For the text-containing cell, return its midpoint in [x, y] coordinate format. 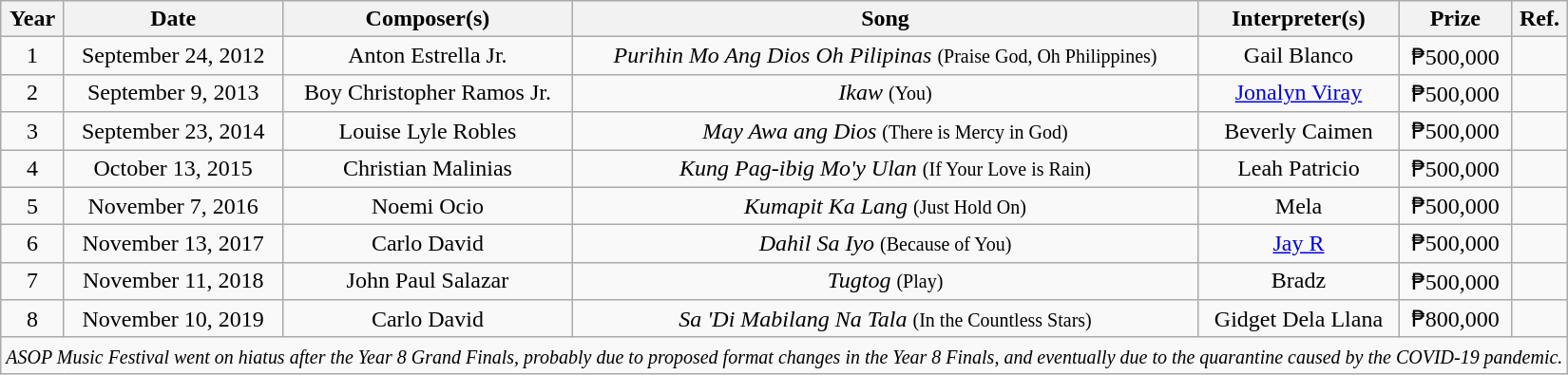
5 [32, 206]
Gail Blanco [1298, 56]
November 13, 2017 [173, 244]
Year [32, 19]
September 24, 2012 [173, 56]
Noemi Ocio [428, 206]
May Awa ang Dios (There is Mercy in God) [886, 131]
Kung Pag-ibig Mo'y Ulan (If Your Love is Rain) [886, 169]
September 9, 2013 [173, 93]
Mela [1298, 206]
Jay R [1298, 244]
Ikaw (You) [886, 93]
November 7, 2016 [173, 206]
Sa 'Di Mabilang Na Tala (In the Countless Stars) [886, 319]
Kumapit Ka Lang (Just Hold On) [886, 206]
1 [32, 56]
Leah Patricio [1298, 169]
John Paul Salazar [428, 281]
Beverly Caimen [1298, 131]
₱800,000 [1456, 319]
Song [886, 19]
October 13, 2015 [173, 169]
Purihin Mo Ang Dios Oh Pilipinas (Praise God, Oh Philippines) [886, 56]
Tugtog (Play) [886, 281]
Gidget Dela Llana [1298, 319]
Anton Estrella Jr. [428, 56]
6 [32, 244]
7 [32, 281]
Ref. [1539, 19]
September 23, 2014 [173, 131]
8 [32, 319]
Interpreter(s) [1298, 19]
Louise Lyle Robles [428, 131]
Dahil Sa Iyo (Because of You) [886, 244]
November 11, 2018 [173, 281]
4 [32, 169]
Jonalyn Viray [1298, 93]
Christian Malinias [428, 169]
2 [32, 93]
Boy Christopher Ramos Jr. [428, 93]
Composer(s) [428, 19]
3 [32, 131]
Date [173, 19]
Bradz [1298, 281]
Prize [1456, 19]
November 10, 2019 [173, 319]
